Locate the cell with the specified text and output its (x, y) center coordinate. 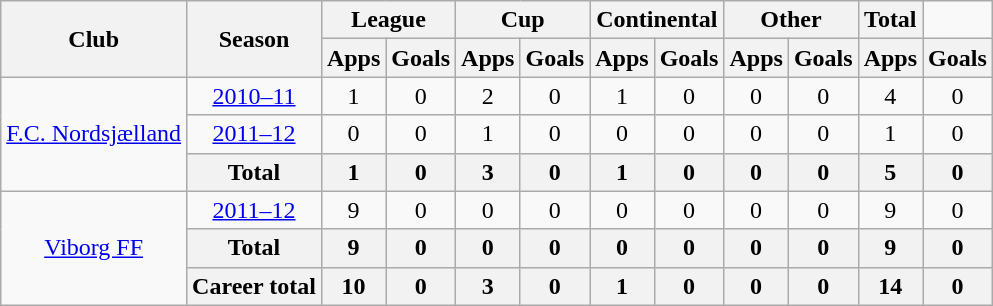
F.C. Nordsjælland (94, 134)
Season (254, 39)
League (388, 20)
4 (890, 96)
Other (791, 20)
2010–11 (254, 96)
14 (890, 286)
2 (488, 96)
10 (353, 286)
Viborg FF (94, 248)
Career total (254, 286)
Cup (523, 20)
Club (94, 39)
5 (890, 172)
Continental (657, 20)
